Pinpoint the cell where the given text exists, returning its [x, y] midpoint coordinate. 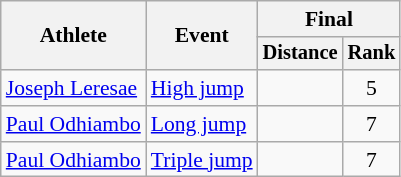
5 [372, 88]
Final [329, 19]
7 [372, 124]
High jump [202, 88]
Event [202, 36]
Joseph Leresae [74, 88]
Rank [372, 54]
Paul Odhiambo [74, 124]
Athlete [74, 36]
Distance [300, 54]
Long jump [202, 124]
